Extract the [x, y] coordinate from the center of the cell holding the provided text.  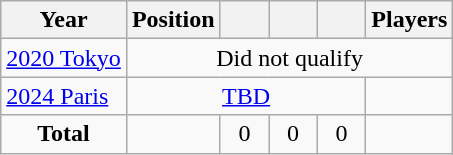
Year [64, 20]
Total [64, 134]
Position [173, 20]
TBD [246, 96]
2024 Paris [64, 96]
Players [410, 20]
2020 Tokyo [64, 58]
Did not qualify [289, 58]
